For the text-containing cell, return its midpoint in (x, y) coordinate format. 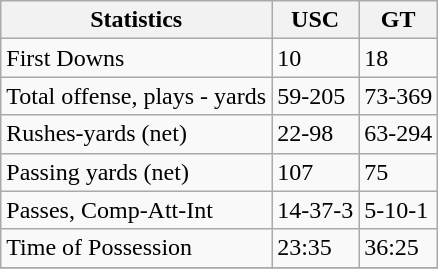
Total offense, plays - yards (136, 96)
Statistics (136, 20)
107 (316, 172)
75 (398, 172)
73-369 (398, 96)
22-98 (316, 134)
23:35 (316, 248)
5-10-1 (398, 210)
First Downs (136, 58)
Time of Possession (136, 248)
Rushes-yards (net) (136, 134)
Passes, Comp-Att-Int (136, 210)
USC (316, 20)
14-37-3 (316, 210)
59-205 (316, 96)
Passing yards (net) (136, 172)
10 (316, 58)
18 (398, 58)
GT (398, 20)
63-294 (398, 134)
36:25 (398, 248)
